Detect which cell encompasses the target text, then output its [X, Y] center coordinate. 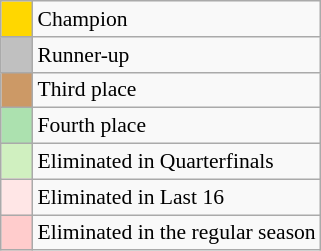
Eliminated in Quarterfinals [176, 162]
Eliminated in Last 16 [176, 197]
Champion [176, 19]
Fourth place [176, 126]
Runner-up [176, 55]
Eliminated in the regular season [176, 233]
Third place [176, 90]
